Output the [x, y] coordinate of the center of the cell containing the given text.  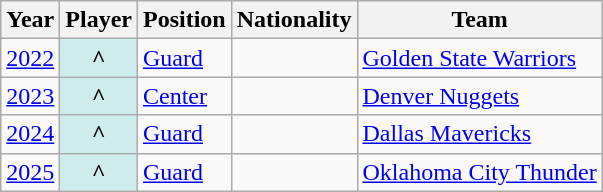
Team [480, 20]
Year [30, 20]
2024 [30, 134]
Golden State Warriors [480, 58]
2025 [30, 172]
2022 [30, 58]
Nationality [294, 20]
Denver Nuggets [480, 96]
Center [185, 96]
Position [185, 20]
Oklahoma City Thunder [480, 172]
Dallas Mavericks [480, 134]
Player [99, 20]
2023 [30, 96]
